For the text-containing cell, return its midpoint in [X, Y] coordinate format. 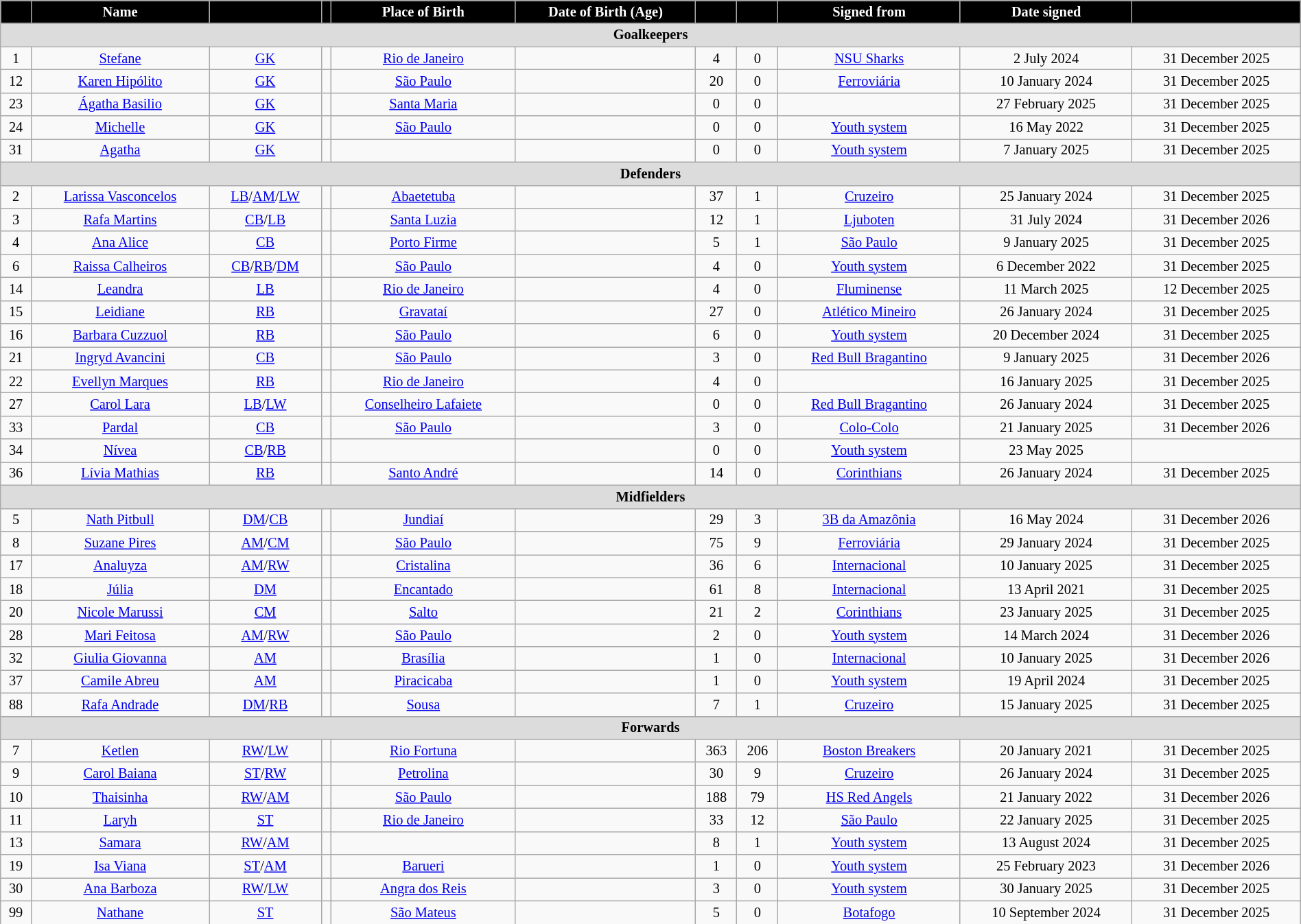
Rio Fortuna [423, 750]
19 [16, 866]
Júlia [119, 589]
Ana Barboza [119, 889]
206 [758, 750]
NSU Sharks [869, 58]
Botafogo [869, 912]
Laryh [119, 820]
10 January 2024 [1046, 81]
13 [16, 843]
Name [119, 12]
Santo André [423, 473]
ST/AM [266, 866]
CB/RB/DM [266, 266]
Carol Baiana [119, 774]
Ljuboten [869, 220]
Atlético Mineiro [869, 312]
Michelle [119, 128]
23 January 2025 [1046, 612]
Gravataí [423, 312]
16 May 2024 [1046, 520]
Nicole Marussi [119, 612]
Camile Abreu [119, 681]
Nathane [119, 912]
Salto [423, 612]
19 April 2024 [1046, 681]
Defenders [650, 174]
17 [16, 566]
Abaetetuba [423, 197]
75 [716, 543]
29 January 2024 [1046, 543]
Ágatha Basilio [119, 104]
LB [266, 289]
18 [16, 589]
Date signed [1046, 12]
AM/CM [266, 543]
Leandra [119, 289]
Larissa Vasconcelos [119, 197]
25 February 2023 [1046, 866]
Giulia Giovanna [119, 659]
Analuyza [119, 566]
23 [16, 104]
363 [716, 750]
CB/LB [266, 220]
Barueri [423, 866]
Stefane [119, 58]
20 December 2024 [1046, 335]
31 [16, 150]
Santa Luzia [423, 220]
32 [16, 659]
Petrolina [423, 774]
22 January 2025 [1046, 820]
25 January 2024 [1046, 197]
Piracicaba [423, 681]
10 [16, 797]
88 [16, 704]
Jundiaí [423, 520]
LB/AM/LW [266, 197]
16 January 2025 [1046, 381]
Barbara Cuzzuol [119, 335]
Rafa Martins [119, 220]
Ana Alice [119, 243]
Isa Viana [119, 866]
61 [716, 589]
LB/LW [266, 404]
10 September 2024 [1046, 912]
20 January 2021 [1046, 750]
12 December 2025 [1216, 289]
Goalkeepers [650, 35]
DM/CB [266, 520]
Sousa [423, 704]
188 [716, 797]
22 [16, 381]
3B da Amazônia [869, 520]
13 April 2021 [1046, 589]
30 January 2025 [1046, 889]
16 [16, 335]
CM [266, 612]
Porto Firme [423, 243]
Ketlen [119, 750]
Ingryd Avancini [119, 358]
27 February 2025 [1046, 104]
15 [16, 312]
7 January 2025 [1046, 150]
21 January 2022 [1046, 797]
31 July 2024 [1046, 220]
Fluminense [869, 289]
HS Red Angels [869, 797]
99 [16, 912]
Angra dos Reis [423, 889]
Evellyn Marques [119, 381]
6 December 2022 [1046, 266]
Rafa Andrade [119, 704]
Thaisinha [119, 797]
Pardal [119, 427]
Conselheiro Lafaiete [423, 404]
79 [758, 797]
Cristalina [423, 566]
ST/RW [266, 774]
Nath Pitbull [119, 520]
São Mateus [423, 912]
2 July 2024 [1046, 58]
11 [16, 820]
11 March 2025 [1046, 289]
Suzane Pires [119, 543]
Carol Lara [119, 404]
13 August 2024 [1046, 843]
Brasília [423, 659]
Date of Birth (Age) [605, 12]
Boston Breakers [869, 750]
15 January 2025 [1046, 704]
Encantado [423, 589]
Mari Feitosa [119, 635]
DM [266, 589]
Santa Maria [423, 104]
Forwards [650, 728]
CB/RB [266, 451]
DM/RB [266, 704]
Signed from [869, 12]
24 [16, 128]
Karen Hipólito [119, 81]
28 [16, 635]
Leidiane [119, 312]
34 [16, 451]
Nívea [119, 451]
Agatha [119, 150]
Midfielders [650, 497]
Samara [119, 843]
14 March 2024 [1046, 635]
Lívia Mathias [119, 473]
23 May 2025 [1046, 451]
29 [716, 520]
Colo-Colo [869, 427]
Place of Birth [423, 12]
16 May 2022 [1046, 128]
21 January 2025 [1046, 427]
Raissa Calheiros [119, 266]
